Output the [x, y] coordinate of the center of the cell containing the given text.  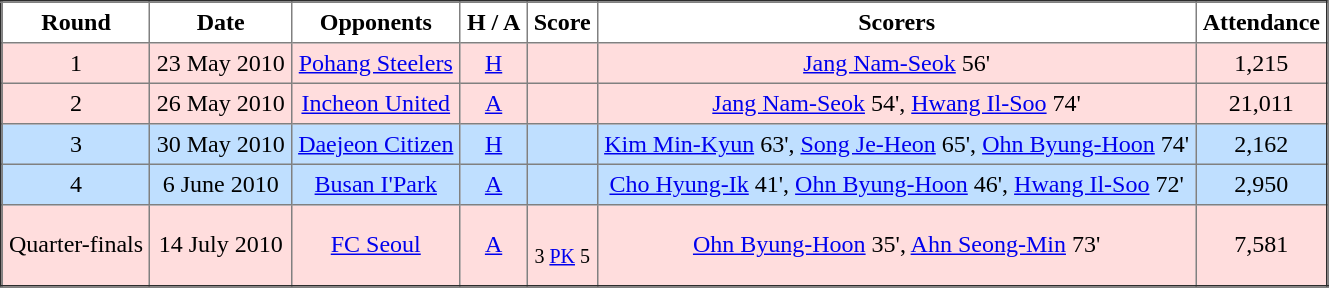
Round [76, 22]
4 [76, 184]
30 May 2010 [220, 144]
1,215 [1262, 63]
Attendance [1262, 22]
Jang Nam-Seok 56' [896, 63]
Jang Nam-Seok 54', Hwang Il-Soo 74' [896, 103]
1 [76, 63]
H / A [494, 22]
Cho Hyung-Ik 41', Ohn Byung-Hoon 46', Hwang Il-Soo 72' [896, 184]
7,581 [1262, 246]
2 [76, 103]
3 PK 5 [562, 246]
Scorers [896, 22]
Kim Min-Kyun 63', Song Je-Heon 65', Ohn Byung-Hoon 74' [896, 144]
Busan I'Park [376, 184]
FC Seoul [376, 246]
2,162 [1262, 144]
21,011 [1262, 103]
Quarter-finals [76, 246]
Score [562, 22]
Pohang Steelers [376, 63]
Ohn Byung-Hoon 35', Ahn Seong-Min 73' [896, 246]
6 June 2010 [220, 184]
14 July 2010 [220, 246]
23 May 2010 [220, 63]
2,950 [1262, 184]
Opponents [376, 22]
Incheon United [376, 103]
Date [220, 22]
3 [76, 144]
Daejeon Citizen [376, 144]
26 May 2010 [220, 103]
